Pinpoint the cell where the given text exists, returning its (x, y) midpoint coordinate. 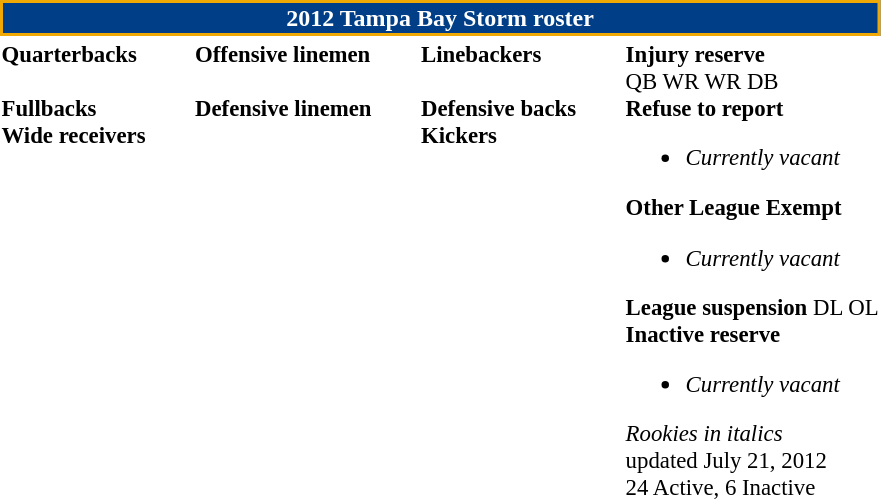
2012 Tampa Bay Storm roster (440, 18)
